Identify which cell holds the provided text, then report its [X, Y] central coordinate. 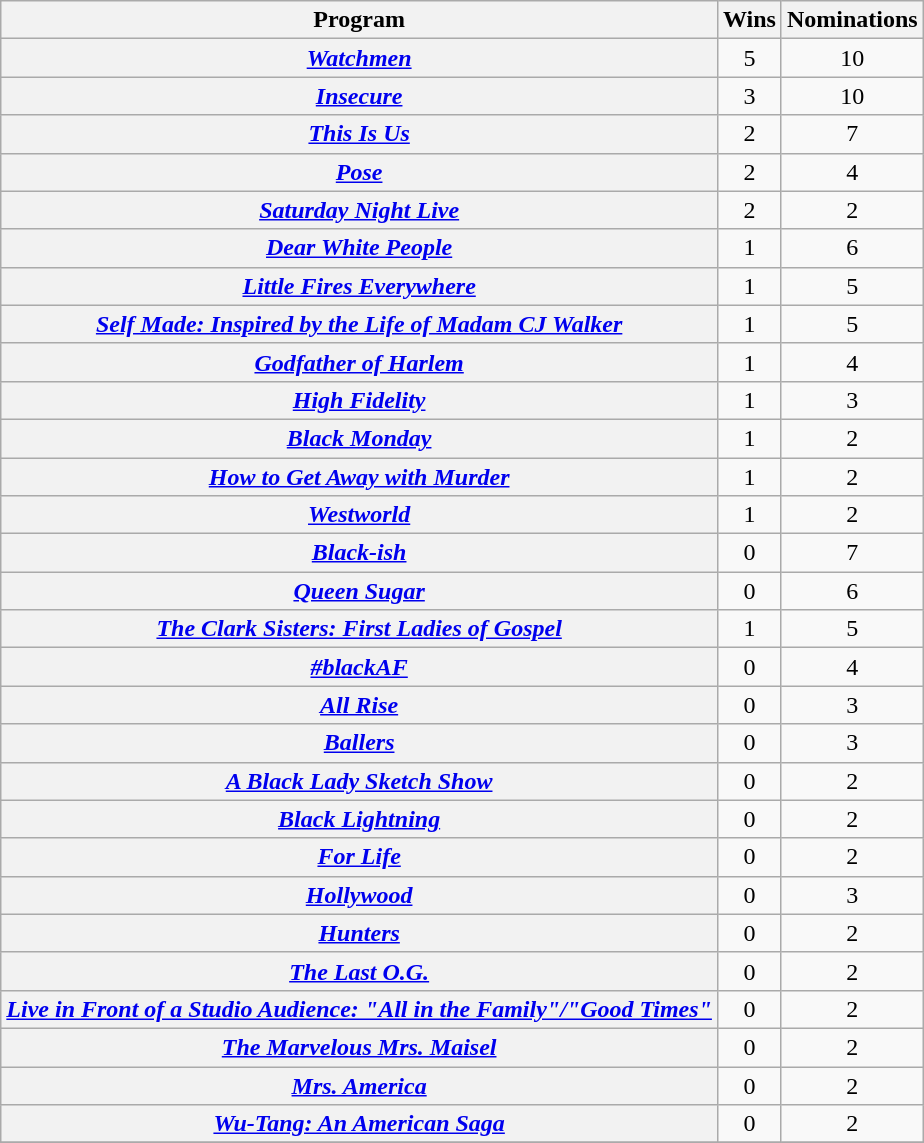
Black Monday [360, 438]
Nominations [852, 20]
Insecure [360, 96]
Little Fires Everywhere [360, 286]
Wins [749, 20]
Watchmen [360, 58]
This Is Us [360, 134]
Hollywood [360, 895]
Self Made: Inspired by the Life of Madam CJ Walker [360, 324]
Hunters [360, 933]
A Black Lady Sketch Show [360, 781]
The Marvelous Mrs. Maisel [360, 1047]
Wu-Tang: An American Saga [360, 1124]
High Fidelity [360, 400]
Godfather of Harlem [360, 362]
Westworld [360, 515]
All Rise [360, 705]
Dear White People [360, 248]
Pose [360, 172]
Black Lightning [360, 819]
Black-ish [360, 553]
Live in Front of a Studio Audience: "All in the Family"/"Good Times" [360, 1009]
Saturday Night Live [360, 210]
Program [360, 20]
Queen Sugar [360, 591]
The Last O.G. [360, 971]
#blackAF [360, 667]
Mrs. America [360, 1085]
Ballers [360, 743]
The Clark Sisters: First Ladies of Gospel [360, 629]
How to Get Away with Murder [360, 477]
For Life [360, 857]
